Output the [X, Y] coordinate of the center of the cell containing the given text.  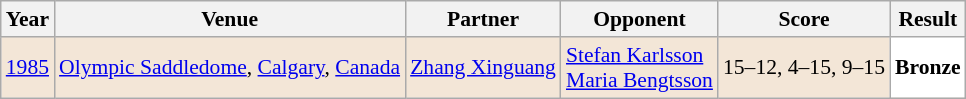
Venue [230, 19]
Partner [483, 19]
Stefan Karlsson Maria Bengtsson [640, 68]
Year [28, 19]
Score [804, 19]
Olympic Saddledome, Calgary, Canada [230, 68]
1985 [28, 68]
15–12, 4–15, 9–15 [804, 68]
Opponent [640, 19]
Bronze [928, 68]
Result [928, 19]
Zhang Xinguang [483, 68]
